Extract the (x, y) coordinate from the center of the cell holding the provided text.  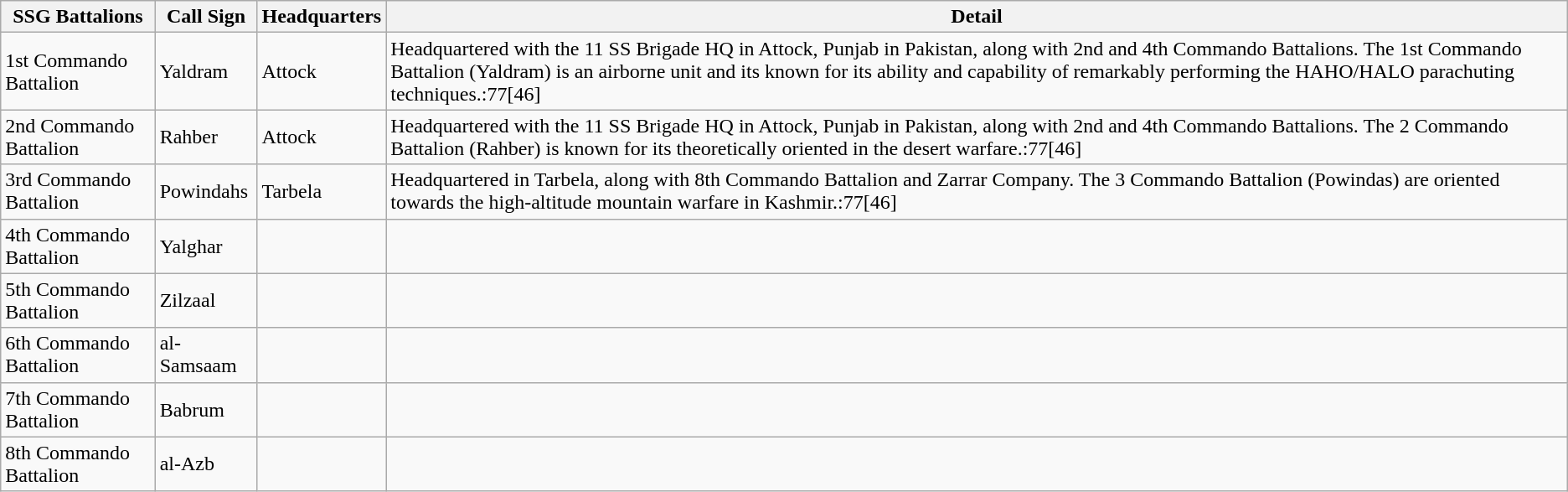
SSG Battalions (78, 17)
1st Commando Battalion (78, 71)
4th Commando Battalion (78, 246)
3rd Commando Battalion (78, 191)
7th Commando Battalion (78, 409)
Powindahs (206, 191)
Yalghar (206, 246)
Babrum (206, 409)
8th Commando Battalion (78, 464)
al-Samsaam (206, 355)
Headquarters (322, 17)
2nd Commando Battalion (78, 137)
Yaldram (206, 71)
6th Commando Battalion (78, 355)
Rahber (206, 137)
5th Commando Battalion (78, 300)
Detail (977, 17)
al-Azb (206, 464)
Zilzaal (206, 300)
Call Sign (206, 17)
Tarbela (322, 191)
